Locate the cell with the specified text and output its (X, Y) center coordinate. 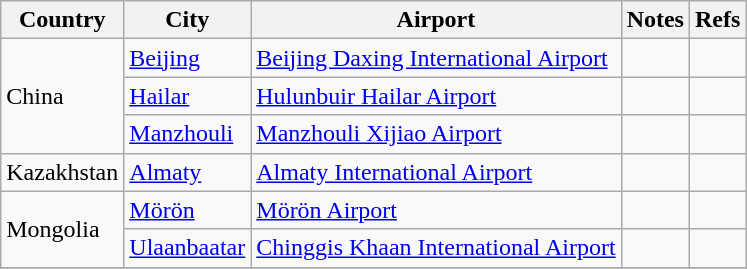
Country (62, 20)
Mörön (188, 210)
Refs (717, 20)
Chinggis Khaan International Airport (436, 248)
Kazakhstan (62, 172)
City (188, 20)
China (62, 96)
Airport (436, 20)
Almaty (188, 172)
Manzhouli Xijiao Airport (436, 134)
Ulaanbaatar (188, 248)
Hulunbuir Hailar Airport (436, 96)
Hailar (188, 96)
Mörön Airport (436, 210)
Beijing Daxing International Airport (436, 58)
Beijing (188, 58)
Mongolia (62, 229)
Manzhouli (188, 134)
Almaty International Airport (436, 172)
Notes (655, 20)
